For the text-containing cell, return its midpoint in (x, y) coordinate format. 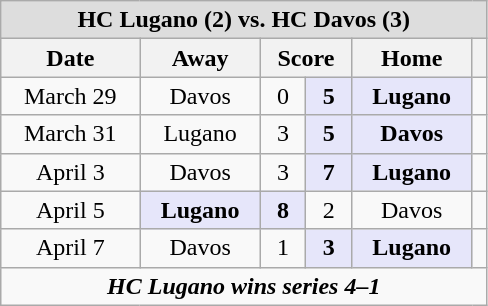
March 31 (70, 134)
April 5 (70, 210)
HC Lugano (2) vs. HC Davos (3) (244, 20)
HC Lugano wins series 4–1 (244, 286)
2 (329, 210)
Home (411, 58)
0 (283, 96)
Score (306, 58)
1 (283, 248)
March 29 (70, 96)
April 7 (70, 248)
Away (200, 58)
April 3 (70, 172)
Date (70, 58)
8 (283, 210)
7 (329, 172)
